Extract the (x, y) coordinate from the center of the cell holding the provided text.  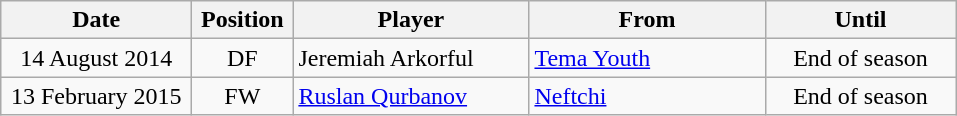
Date (96, 20)
From (647, 20)
FW (242, 96)
Neftchi (647, 96)
Until (860, 20)
Jeremiah Arkorful (411, 58)
DF (242, 58)
14 August 2014 (96, 58)
Tema Youth (647, 58)
Player (411, 20)
Position (242, 20)
13 February 2015 (96, 96)
Ruslan Qurbanov (411, 96)
